Pinpoint the cell where the given text exists, returning its (X, Y) midpoint coordinate. 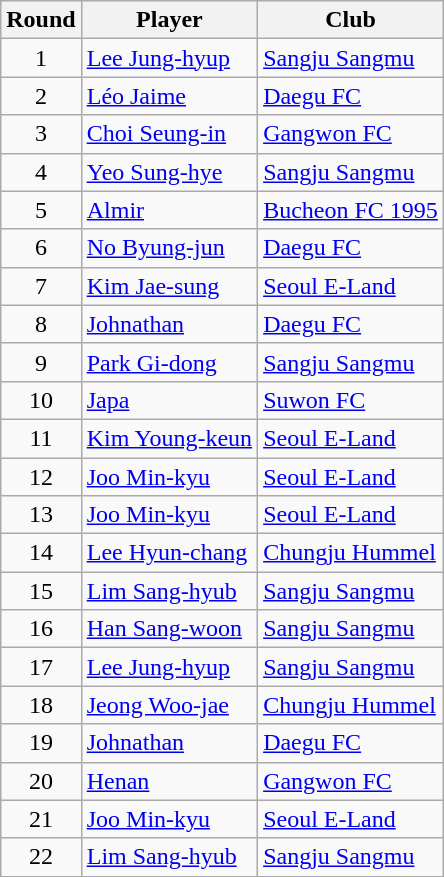
2 (41, 96)
22 (41, 857)
Club (351, 20)
13 (41, 515)
Jeong Woo-jae (169, 705)
4 (41, 172)
7 (41, 286)
9 (41, 362)
21 (41, 819)
Yeo Sung-hye (169, 172)
19 (41, 743)
Round (41, 20)
Henan (169, 781)
14 (41, 553)
Kim Young-keun (169, 438)
Bucheon FC 1995 (351, 210)
Suwon FC (351, 400)
Player (169, 20)
17 (41, 667)
12 (41, 477)
16 (41, 629)
6 (41, 248)
No Byung-jun (169, 248)
Léo Jaime (169, 96)
20 (41, 781)
5 (41, 210)
11 (41, 438)
Lee Hyun-chang (169, 553)
1 (41, 58)
15 (41, 591)
8 (41, 324)
Japa (169, 400)
Kim Jae-sung (169, 286)
Park Gi-dong (169, 362)
Almir (169, 210)
Choi Seung-in (169, 134)
Han Sang-woon (169, 629)
10 (41, 400)
18 (41, 705)
3 (41, 134)
